Pinpoint the cell where the given text exists, returning its [X, Y] midpoint coordinate. 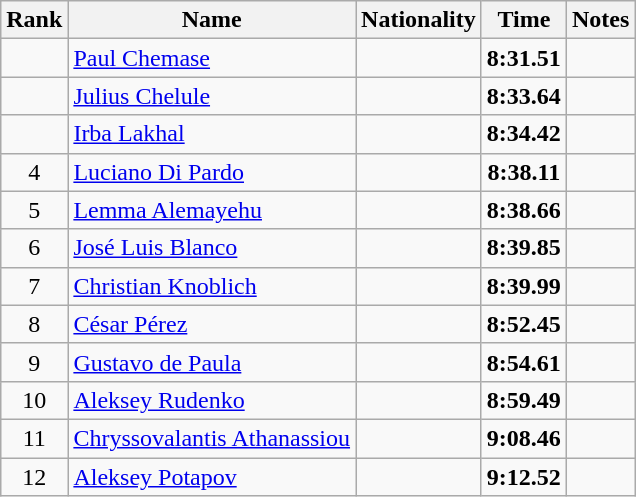
8:54.61 [524, 362]
Aleksey Potapov [212, 477]
8:31.51 [524, 58]
Paul Chemase [212, 58]
José Luis Blanco [212, 248]
11 [34, 438]
4 [34, 172]
9:08.46 [524, 438]
6 [34, 248]
Lemma Alemayehu [212, 210]
9 [34, 362]
12 [34, 477]
Notes [600, 20]
8:59.49 [524, 400]
8:34.42 [524, 134]
Irba Lakhal [212, 134]
5 [34, 210]
Time [524, 20]
Rank [34, 20]
Aleksey Rudenko [212, 400]
8:52.45 [524, 324]
8:38.11 [524, 172]
Chryssovalantis Athanassiou [212, 438]
Julius Chelule [212, 96]
Name [212, 20]
9:12.52 [524, 477]
7 [34, 286]
8 [34, 324]
8:39.85 [524, 248]
Luciano Di Pardo [212, 172]
Nationality [419, 20]
César Pérez [212, 324]
8:33.64 [524, 96]
8:39.99 [524, 286]
8:38.66 [524, 210]
Gustavo de Paula [212, 362]
10 [34, 400]
Christian Knoblich [212, 286]
